Capture the cell that displays the provided text and extract its [X, Y] central coordinate. 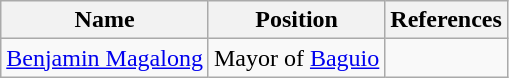
Mayor of Baguio [296, 58]
Position [296, 20]
References [446, 20]
Name [105, 20]
Benjamin Magalong [105, 58]
